Provide the (X, Y) coordinate of the cell's center where the given text is located.  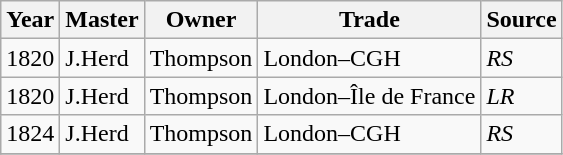
LR (522, 96)
Year (30, 20)
Master (102, 20)
London–Île de France (370, 96)
Trade (370, 20)
Owner (201, 20)
1824 (30, 134)
Source (522, 20)
